Search for the cell housing the specified text and yield its [x, y] center coordinate. 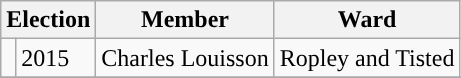
Election [48, 20]
Member [185, 20]
2015 [56, 58]
Charles Louisson [185, 58]
Ropley and Tisted [367, 58]
Ward [367, 20]
